For the text-containing cell, return its midpoint in (X, Y) coordinate format. 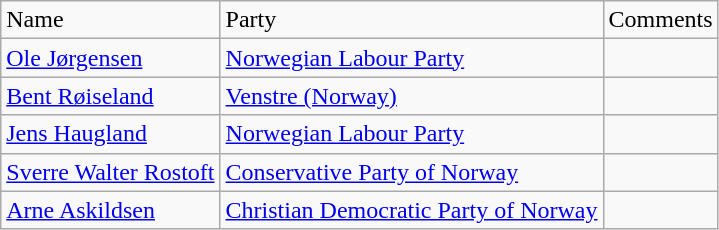
Sverre Walter Rostoft (110, 172)
Name (110, 20)
Arne Askildsen (110, 210)
Jens Haugland (110, 134)
Conservative Party of Norway (412, 172)
Party (412, 20)
Comments (660, 20)
Venstre (Norway) (412, 96)
Christian Democratic Party of Norway (412, 210)
Ole Jørgensen (110, 58)
Bent Røiseland (110, 96)
